From the cell containing the given text, extract its center point as [x, y] coordinate. 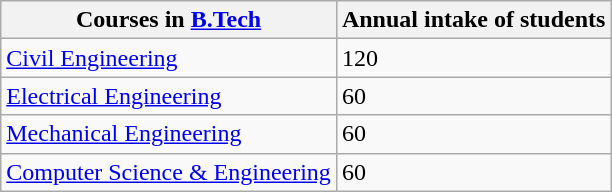
Mechanical Engineering [169, 134]
Civil Engineering [169, 58]
120 [473, 58]
Computer Science & Engineering [169, 172]
Courses in B.Tech [169, 20]
Annual intake of students [473, 20]
Electrical Engineering [169, 96]
